Capture the cell that displays the provided text and extract its (X, Y) central coordinate. 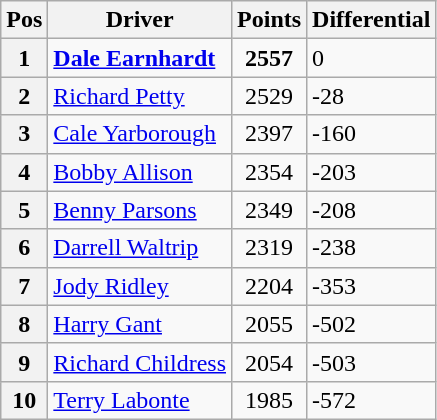
-353 (372, 286)
2354 (270, 172)
2055 (270, 324)
2 (24, 96)
Differential (372, 20)
9 (24, 362)
Points (270, 20)
7 (24, 286)
Pos (24, 20)
-572 (372, 400)
1 (24, 58)
Darrell Waltrip (140, 248)
-160 (372, 134)
8 (24, 324)
2319 (270, 248)
2557 (270, 58)
-203 (372, 172)
Benny Parsons (140, 210)
2529 (270, 96)
2054 (270, 362)
Dale Earnhardt (140, 58)
6 (24, 248)
1985 (270, 400)
3 (24, 134)
2397 (270, 134)
4 (24, 172)
-503 (372, 362)
-502 (372, 324)
-28 (372, 96)
Terry Labonte (140, 400)
2349 (270, 210)
-238 (372, 248)
Cale Yarborough (140, 134)
0 (372, 58)
Bobby Allison (140, 172)
10 (24, 400)
-208 (372, 210)
Jody Ridley (140, 286)
Harry Gant (140, 324)
Richard Petty (140, 96)
2204 (270, 286)
Driver (140, 20)
Richard Childress (140, 362)
5 (24, 210)
